Output the (X, Y) coordinate of the center of the cell containing the given text.  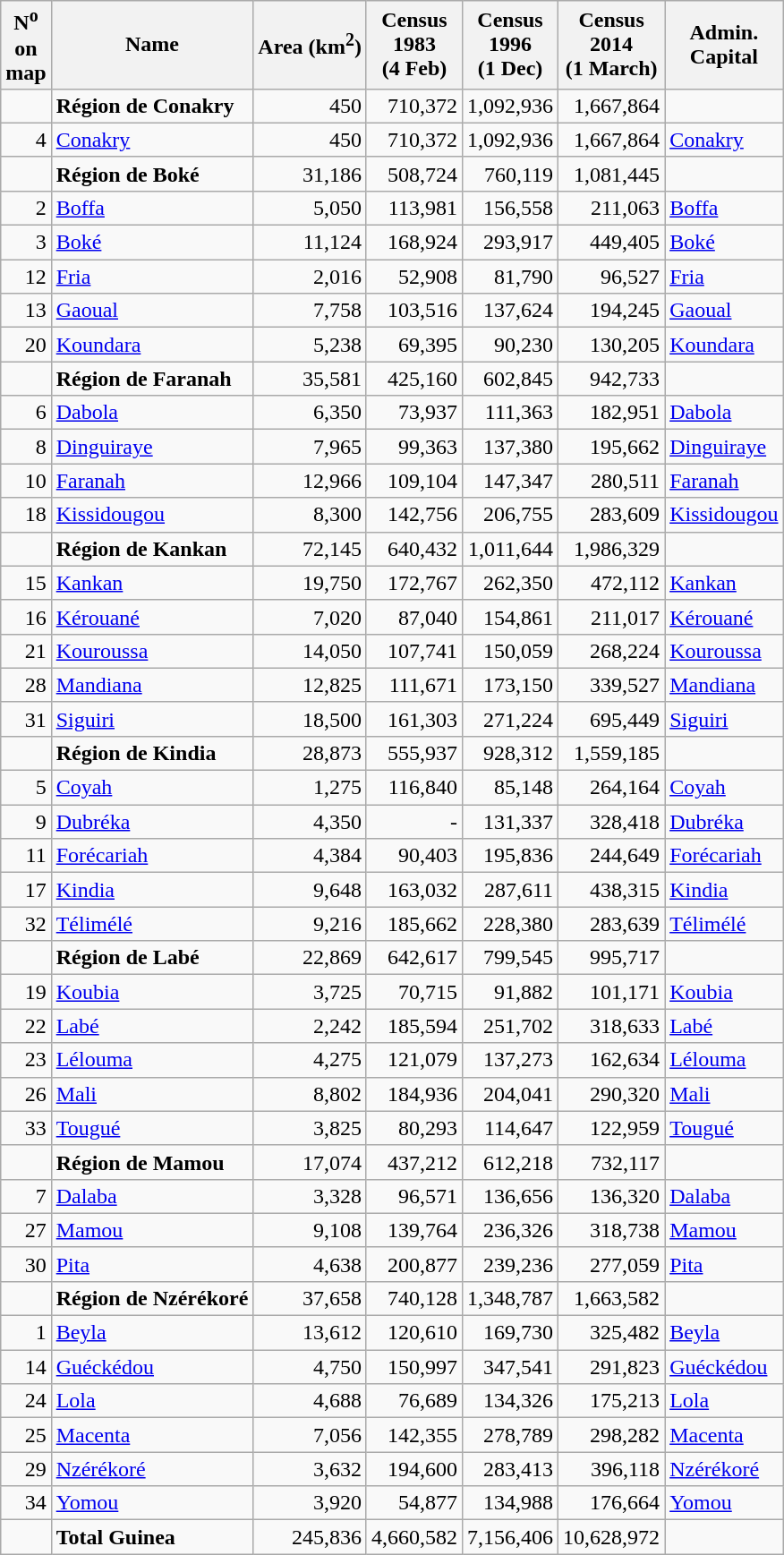
28,873 (310, 753)
508,724 (413, 174)
19,750 (310, 583)
760,119 (510, 174)
Admin. Capital (724, 45)
347,541 (510, 1367)
396,118 (612, 1469)
264,164 (612, 788)
20 (26, 345)
168,924 (413, 243)
134,326 (510, 1401)
72,145 (310, 549)
204,041 (510, 1094)
10 (26, 481)
21 (26, 651)
23 (26, 1060)
19 (26, 992)
2,016 (310, 277)
73,937 (413, 413)
12,966 (310, 481)
76,689 (413, 1401)
1,011,644 (510, 549)
5,050 (310, 208)
81,790 (510, 277)
271,224 (510, 719)
7,056 (310, 1435)
995,717 (612, 958)
114,647 (510, 1128)
298,282 (612, 1435)
1,275 (310, 788)
80,293 (413, 1128)
163,032 (413, 890)
268,224 (612, 651)
277,059 (612, 1264)
154,861 (510, 617)
195,836 (510, 856)
87,040 (413, 617)
182,951 (612, 413)
799,545 (510, 958)
325,482 (612, 1333)
278,789 (510, 1435)
25 (26, 1435)
29 (26, 1469)
Région de Faranah (152, 379)
101,171 (612, 992)
6 (26, 413)
942,733 (612, 379)
4 (26, 140)
287,611 (510, 890)
280,511 (612, 481)
740,128 (413, 1298)
Région de Labé (152, 958)
732,117 (612, 1162)
328,418 (612, 822)
109,104 (413, 481)
3 (26, 243)
7,965 (310, 447)
184,936 (413, 1094)
290,320 (612, 1094)
176,664 (612, 1503)
9,108 (310, 1230)
90,230 (510, 345)
15 (26, 583)
9,216 (310, 924)
32 (26, 924)
161,303 (413, 719)
16 (26, 617)
Total Guinea (152, 1537)
2,242 (310, 1026)
Census 2014(1 March) (612, 45)
17 (26, 890)
1,348,787 (510, 1298)
147,347 (510, 481)
136,320 (612, 1196)
34 (26, 1503)
449,405 (612, 243)
175,213 (612, 1401)
134,988 (510, 1503)
37,658 (310, 1298)
131,337 (510, 822)
150,059 (510, 651)
1,986,329 (612, 549)
262,350 (510, 583)
4,660,582 (413, 1537)
293,917 (510, 243)
103,516 (413, 311)
111,363 (510, 413)
90,403 (413, 856)
3,725 (310, 992)
91,882 (510, 992)
85,148 (510, 788)
194,600 (413, 1469)
1,559,185 (612, 753)
122,959 (612, 1128)
Région de Conakry (152, 106)
Région de Nzérékoré (152, 1298)
107,741 (413, 651)
22 (26, 1026)
14 (26, 1367)
283,609 (612, 515)
1 (26, 1333)
99,363 (413, 447)
318,633 (612, 1026)
3,632 (310, 1469)
120,610 (413, 1333)
6,350 (310, 413)
3,328 (310, 1196)
4,688 (310, 1401)
4,750 (310, 1367)
26 (26, 1094)
283,639 (612, 924)
13 (26, 311)
8,300 (310, 515)
31 (26, 719)
96,571 (413, 1196)
438,315 (612, 890)
8,802 (310, 1094)
4,384 (310, 856)
12,825 (310, 685)
130,205 (612, 345)
9,648 (310, 890)
Census 1996(1 Dec) (510, 45)
142,756 (413, 515)
13,612 (310, 1333)
5 (26, 788)
35,581 (310, 379)
18,500 (310, 719)
18 (26, 515)
251,702 (510, 1026)
Région de Mamou (152, 1162)
Région de Boké (152, 174)
31,186 (310, 174)
245,836 (310, 1537)
7,156,406 (510, 1537)
555,937 (413, 753)
928,312 (510, 753)
111,671 (413, 685)
195,662 (612, 447)
185,594 (413, 1026)
291,823 (612, 1367)
- (413, 822)
96,527 (612, 277)
137,380 (510, 447)
54,877 (413, 1503)
10,628,972 (612, 1537)
136,656 (510, 1196)
4,275 (310, 1060)
211,063 (612, 208)
194,245 (612, 311)
24 (26, 1401)
8 (26, 447)
640,432 (413, 549)
7,020 (310, 617)
9 (26, 822)
150,997 (413, 1367)
137,273 (510, 1060)
206,755 (510, 515)
5,238 (310, 345)
17,074 (310, 1162)
437,212 (413, 1162)
3,920 (310, 1503)
30 (26, 1264)
70,715 (413, 992)
425,160 (413, 379)
244,649 (612, 856)
156,558 (510, 208)
200,877 (413, 1264)
27 (26, 1230)
236,326 (510, 1230)
Région de Kindia (152, 753)
612,218 (510, 1162)
1,081,445 (612, 174)
14,050 (310, 651)
7 (26, 1196)
7,758 (310, 311)
113,981 (413, 208)
228,380 (510, 924)
142,355 (413, 1435)
Noon map (26, 45)
3,825 (310, 1128)
339,527 (612, 685)
139,764 (413, 1230)
2 (26, 208)
239,236 (510, 1264)
137,624 (510, 311)
472,112 (612, 583)
52,908 (413, 277)
602,845 (510, 379)
Région de Kankan (152, 549)
11,124 (310, 243)
Area (km2) (310, 45)
642,617 (413, 958)
162,634 (612, 1060)
1,663,582 (612, 1298)
Census 1983(4 Feb) (413, 45)
318,738 (612, 1230)
211,017 (612, 617)
4,350 (310, 822)
33 (26, 1128)
69,395 (413, 345)
11 (26, 856)
173,150 (510, 685)
695,449 (612, 719)
172,767 (413, 583)
169,730 (510, 1333)
185,662 (413, 924)
4,638 (310, 1264)
28 (26, 685)
121,079 (413, 1060)
Name (152, 45)
12 (26, 277)
283,413 (510, 1469)
116,840 (413, 788)
22,869 (310, 958)
